Scan for the cell matching the given text and deliver its (x, y) coordinate at center. 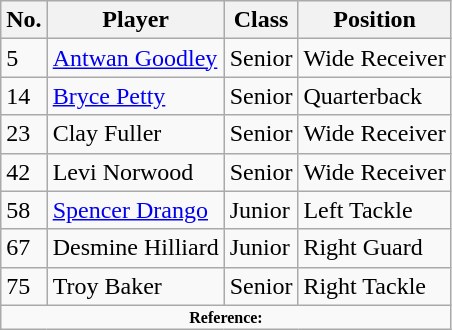
Position (374, 20)
Spencer Drango (136, 210)
14 (24, 96)
75 (24, 286)
Right Tackle (374, 286)
5 (24, 58)
Clay Fuller (136, 134)
Quarterback (374, 96)
58 (24, 210)
Right Guard (374, 248)
23 (24, 134)
Troy Baker (136, 286)
Left Tackle (374, 210)
Class (261, 20)
67 (24, 248)
Bryce Petty (136, 96)
Antwan Goodley (136, 58)
Desmine Hilliard (136, 248)
Reference: (226, 317)
42 (24, 172)
Levi Norwood (136, 172)
No. (24, 20)
Player (136, 20)
